Locate the cell with the specified text and output its [X, Y] center coordinate. 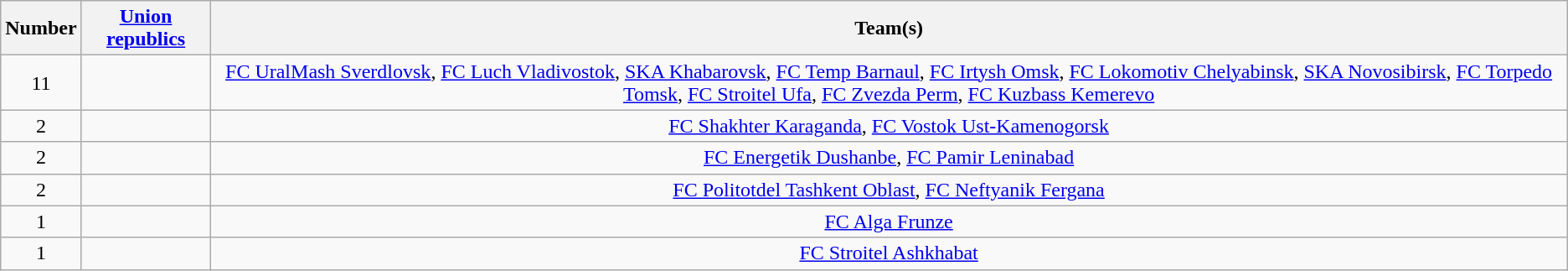
FC Politotdel Tashkent Oblast, FC Neftyanik Fergana [889, 190]
11 [41, 82]
FC Alga Frunze [889, 221]
FC Stroitel Ashkhabat [889, 253]
Number [41, 29]
Union republics [146, 29]
FC Shakhter Karaganda, FC Vostok Ust-Kamenogorsk [889, 126]
Team(s) [889, 29]
FC Energetik Dushanbe, FC Pamir Leninabad [889, 158]
